For the text-containing cell, return its midpoint in [x, y] coordinate format. 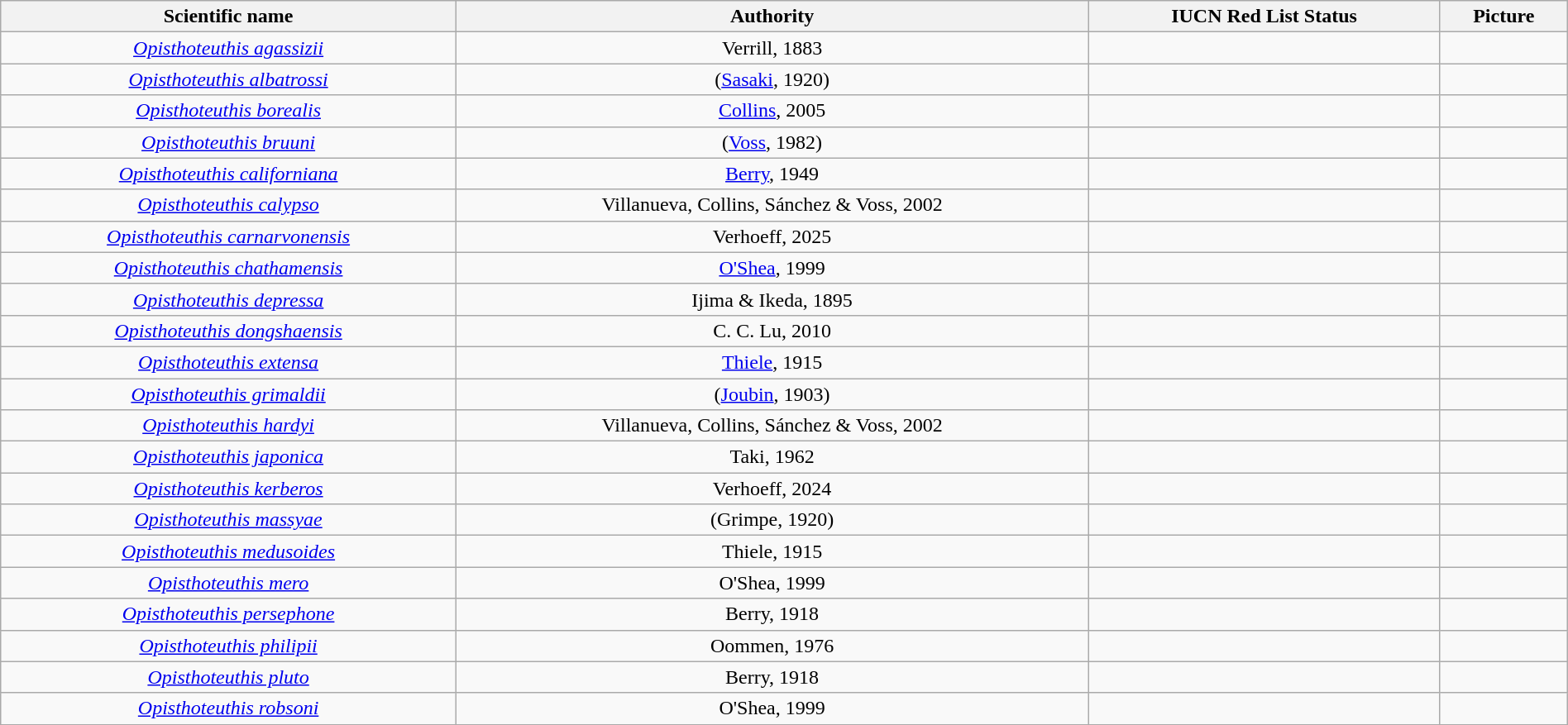
Opisthoteuthis carnarvonensis [228, 236]
Berry, 1949 [772, 174]
(Voss, 1982) [772, 142]
Opisthoteuthis japonica [228, 457]
Taki, 1962 [772, 457]
Opisthoteuthis chathamensis [228, 268]
(Grimpe, 1920) [772, 520]
Opisthoteuthis calypso [228, 205]
Ijima & Ikeda, 1895 [772, 299]
(Joubin, 1903) [772, 394]
Opisthoteuthis kerberos [228, 489]
Opisthoteuthis agassizii [228, 48]
Oommen, 1976 [772, 646]
Opisthoteuthis depressa [228, 299]
Picture [1503, 17]
Opisthoteuthis bruuni [228, 142]
Opisthoteuthis albatrossi [228, 79]
Authority [772, 17]
Opisthoteuthis medusoides [228, 551]
IUCN Red List Status [1264, 17]
Opisthoteuthis persephone [228, 614]
Opisthoteuthis californiana [228, 174]
Opisthoteuthis robsoni [228, 708]
Verhoeff, 2024 [772, 489]
Opisthoteuthis massyae [228, 520]
Opisthoteuthis hardyi [228, 426]
Opisthoteuthis philipii [228, 646]
Verrill, 1883 [772, 48]
Opisthoteuthis extensa [228, 362]
Opisthoteuthis borealis [228, 111]
Opisthoteuthis grimaldii [228, 394]
(Sasaki, 1920) [772, 79]
Verhoeff, 2025 [772, 236]
Opisthoteuthis pluto [228, 677]
C. C. Lu, 2010 [772, 331]
Scientific name [228, 17]
Collins, 2005 [772, 111]
Opisthoteuthis dongshaensis [228, 331]
Opisthoteuthis mero [228, 583]
